Locate the cell with the specified text and output its (x, y) center coordinate. 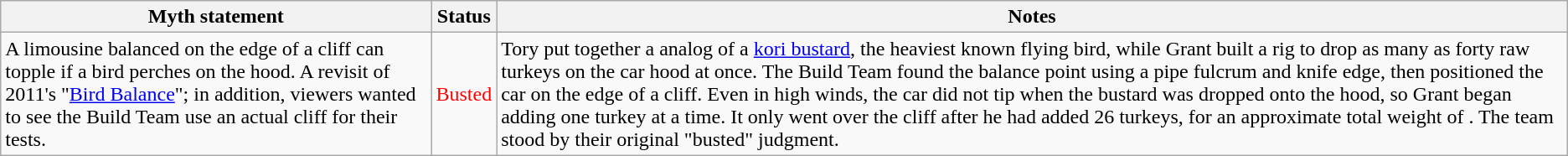
Myth statement (216, 17)
Status (464, 17)
Notes (1032, 17)
Busted (464, 94)
